Detect which cell encompasses the target text, then output its [X, Y] center coordinate. 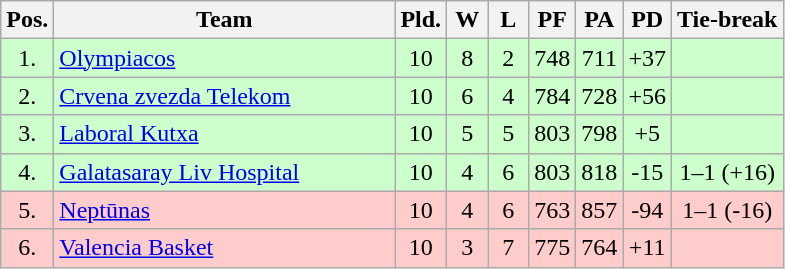
1. [28, 58]
PF [552, 20]
PA [600, 20]
1–1 (+16) [727, 172]
Pos. [28, 20]
818 [600, 172]
764 [600, 248]
2 [508, 58]
W [468, 20]
4. [28, 172]
+37 [648, 58]
Neptūnas [224, 210]
Tie-break [727, 20]
Pld. [421, 20]
6. [28, 248]
728 [600, 96]
5. [28, 210]
3 [468, 248]
PD [648, 20]
Olympiacos [224, 58]
3. [28, 134]
Valencia Basket [224, 248]
+5 [648, 134]
Galatasaray Liv Hospital [224, 172]
7 [508, 248]
+11 [648, 248]
Laboral Kutxa [224, 134]
748 [552, 58]
763 [552, 210]
Team [224, 20]
784 [552, 96]
8 [468, 58]
711 [600, 58]
Crvena zvezda Telekom [224, 96]
+56 [648, 96]
-15 [648, 172]
798 [600, 134]
857 [600, 210]
-94 [648, 210]
L [508, 20]
2. [28, 96]
775 [552, 248]
1–1 (-16) [727, 210]
